Scan for the cell matching the given text and deliver its (x, y) coordinate at center. 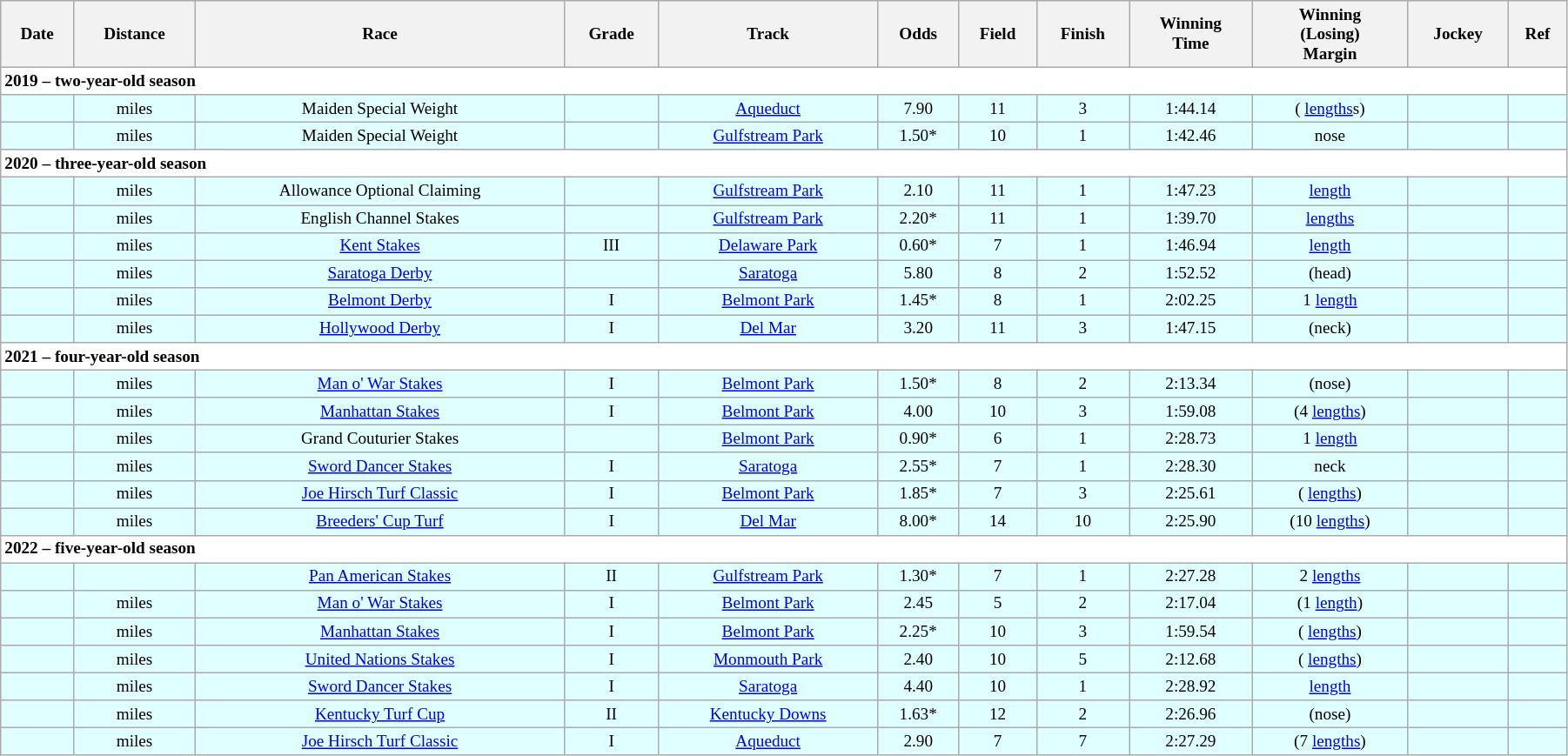
(10 lengths) (1330, 521)
Date (37, 35)
2.55* (919, 466)
2.45 (919, 604)
3.20 (919, 329)
Jockey (1458, 35)
2020 – three-year-old season (784, 164)
( lengthss) (1330, 109)
Saratoga Derby (380, 274)
Ref (1537, 35)
Odds (919, 35)
United Nations Stakes (380, 659)
1:52.52 (1190, 274)
Grand Couturier Stakes (380, 439)
2:25.90 (1190, 521)
Kent Stakes (380, 246)
(7 lengths) (1330, 742)
1.30* (919, 577)
2021 – four-year-old season (784, 357)
5.80 (919, 274)
Grade (611, 35)
(head) (1330, 274)
Race (380, 35)
Distance (134, 35)
14 (997, 521)
1:59.54 (1190, 632)
Field (997, 35)
2:17.04 (1190, 604)
neck (1330, 466)
6 (997, 439)
Delaware Park (768, 246)
2:02.25 (1190, 301)
Track (768, 35)
8.00* (919, 521)
English Channel Stakes (380, 218)
0.60* (919, 246)
2:13.34 (1190, 384)
2.40 (919, 659)
1.85* (919, 494)
2 lengths (1330, 577)
(1 length) (1330, 604)
1:42.46 (1190, 136)
(neck) (1330, 329)
2:28.73 (1190, 439)
2.25* (919, 632)
WinningTime (1190, 35)
2:27.28 (1190, 577)
1:47.15 (1190, 329)
1:46.94 (1190, 246)
(4 lengths) (1330, 411)
2:25.61 (1190, 494)
12 (997, 714)
1:59.08 (1190, 411)
Pan American Stakes (380, 577)
Kentucky Downs (768, 714)
2:12.68 (1190, 659)
1.45* (919, 301)
2019 – two-year-old season (784, 81)
2022 – five-year-old season (784, 549)
2:27.29 (1190, 742)
2.20* (919, 218)
Monmouth Park (768, 659)
2.90 (919, 742)
7.90 (919, 109)
Hollywood Derby (380, 329)
Winning(Losing)Margin (1330, 35)
4.40 (919, 686)
1.63* (919, 714)
Finish (1082, 35)
2:26.96 (1190, 714)
Breeders' Cup Turf (380, 521)
0.90* (919, 439)
1:39.70 (1190, 218)
Allowance Optional Claiming (380, 191)
2.10 (919, 191)
2:28.30 (1190, 466)
Kentucky Turf Cup (380, 714)
lengths (1330, 218)
1:44.14 (1190, 109)
nose (1330, 136)
1:47.23 (1190, 191)
III (611, 246)
4.00 (919, 411)
2:28.92 (1190, 686)
Belmont Derby (380, 301)
